Determine the [x, y] coordinate at the center of the cell enclosing the given text.  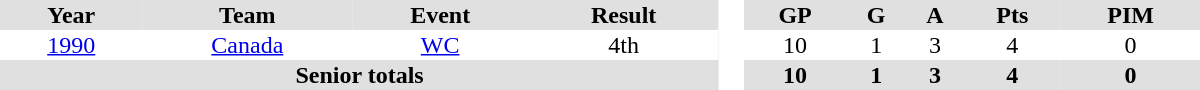
G [876, 15]
Senior totals [360, 75]
Pts [1012, 15]
Result [624, 15]
Event [440, 15]
Year [72, 15]
PIM [1130, 15]
Canada [248, 45]
A [934, 15]
Team [248, 15]
WC [440, 45]
GP [795, 15]
1990 [72, 45]
4th [624, 45]
